Find where the given text appears and provide that cell's center as (X, Y) coordinate. 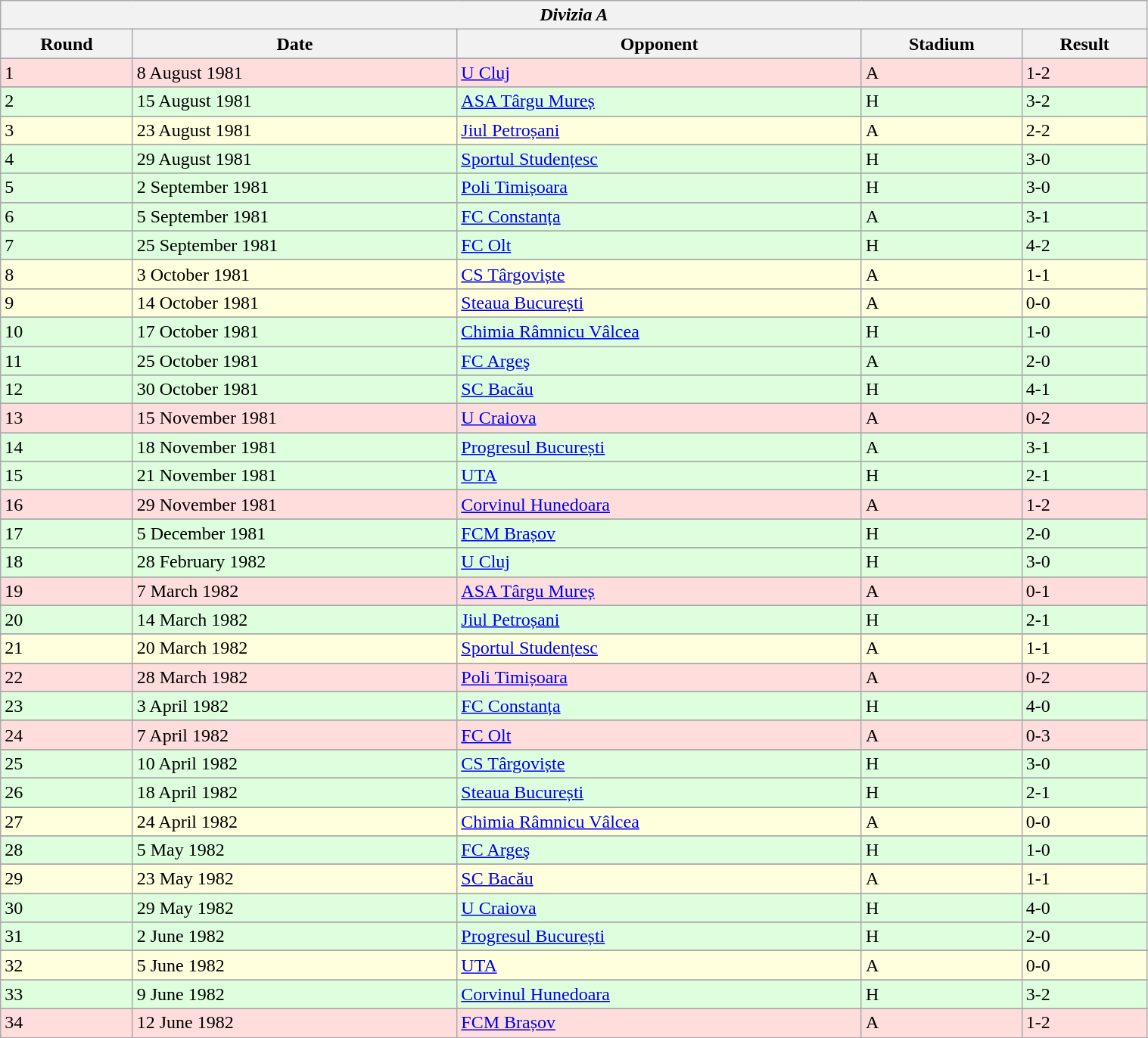
Divizia A (574, 15)
14 (67, 447)
29 August 1981 (295, 159)
Opponent (660, 44)
19 (67, 591)
10 April 1982 (295, 763)
29 November 1981 (295, 505)
30 (67, 908)
6 (67, 216)
17 (67, 533)
0-1 (1084, 591)
4 (67, 159)
23 August 1981 (295, 130)
23 May 1982 (295, 879)
7 April 1982 (295, 735)
3 April 1982 (295, 706)
Date (295, 44)
31 (67, 937)
34 (67, 1023)
25 October 1981 (295, 361)
8 (67, 274)
11 (67, 361)
13 (67, 418)
2 June 1982 (295, 937)
21 (67, 648)
5 December 1981 (295, 533)
18 November 1981 (295, 447)
29 May 1982 (295, 908)
12 (67, 390)
30 October 1981 (295, 390)
4-1 (1084, 390)
5 May 1982 (295, 850)
Round (67, 44)
1 (67, 73)
14 October 1981 (295, 303)
18 April 1982 (295, 792)
4-2 (1084, 245)
9 (67, 303)
23 (67, 706)
10 (67, 331)
8 August 1981 (295, 73)
18 (67, 562)
5 September 1981 (295, 216)
9 June 1982 (295, 994)
25 (67, 763)
27 (67, 821)
3 October 1981 (295, 274)
24 April 1982 (295, 821)
28 March 1982 (295, 677)
7 March 1982 (295, 591)
25 September 1981 (295, 245)
7 (67, 245)
Result (1084, 44)
12 June 1982 (295, 1023)
28 (67, 850)
Stadium (941, 44)
0-3 (1084, 735)
28 February 1982 (295, 562)
24 (67, 735)
15 November 1981 (295, 418)
21 November 1981 (295, 476)
2-2 (1084, 130)
26 (67, 792)
29 (67, 879)
2 (67, 101)
15 August 1981 (295, 101)
17 October 1981 (295, 331)
15 (67, 476)
20 March 1982 (295, 648)
16 (67, 505)
32 (67, 965)
3 (67, 130)
5 June 1982 (295, 965)
14 March 1982 (295, 620)
5 (67, 188)
33 (67, 994)
2 September 1981 (295, 188)
22 (67, 677)
20 (67, 620)
